From the cell containing the given text, extract its center point as [x, y] coordinate. 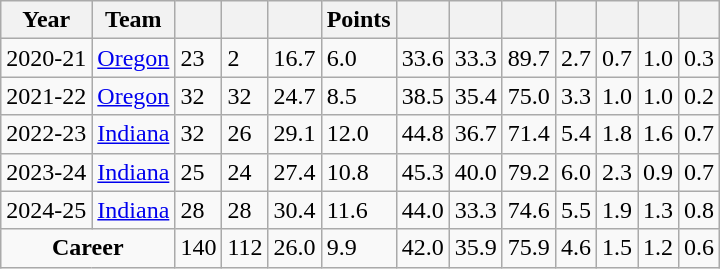
75.0 [528, 96]
26.0 [294, 248]
71.4 [528, 134]
74.6 [528, 210]
16.7 [294, 58]
1.9 [616, 210]
2021-22 [46, 96]
2022-23 [46, 134]
44.0 [422, 210]
75.9 [528, 248]
30.4 [294, 210]
24 [245, 172]
140 [198, 248]
2.7 [576, 58]
4.6 [576, 248]
35.4 [476, 96]
8.5 [358, 96]
Year [46, 20]
9.9 [358, 248]
42.0 [422, 248]
25 [198, 172]
89.7 [528, 58]
0.8 [700, 210]
1.3 [658, 210]
38.5 [422, 96]
Career [88, 248]
79.2 [528, 172]
33.6 [422, 58]
10.8 [358, 172]
2023-24 [46, 172]
29.1 [294, 134]
1.6 [658, 134]
2 [245, 58]
11.6 [358, 210]
12.0 [358, 134]
5.5 [576, 210]
27.4 [294, 172]
2024-25 [46, 210]
40.0 [476, 172]
44.8 [422, 134]
5.4 [576, 134]
45.3 [422, 172]
2.3 [616, 172]
35.9 [476, 248]
1.8 [616, 134]
Team [134, 20]
24.7 [294, 96]
112 [245, 248]
0.3 [700, 58]
0.9 [658, 172]
3.3 [576, 96]
1.2 [658, 248]
23 [198, 58]
0.2 [700, 96]
Points [358, 20]
2020-21 [46, 58]
0.6 [700, 248]
36.7 [476, 134]
1.5 [616, 248]
26 [245, 134]
